Find where the given text appears and provide that cell's center as [x, y] coordinate. 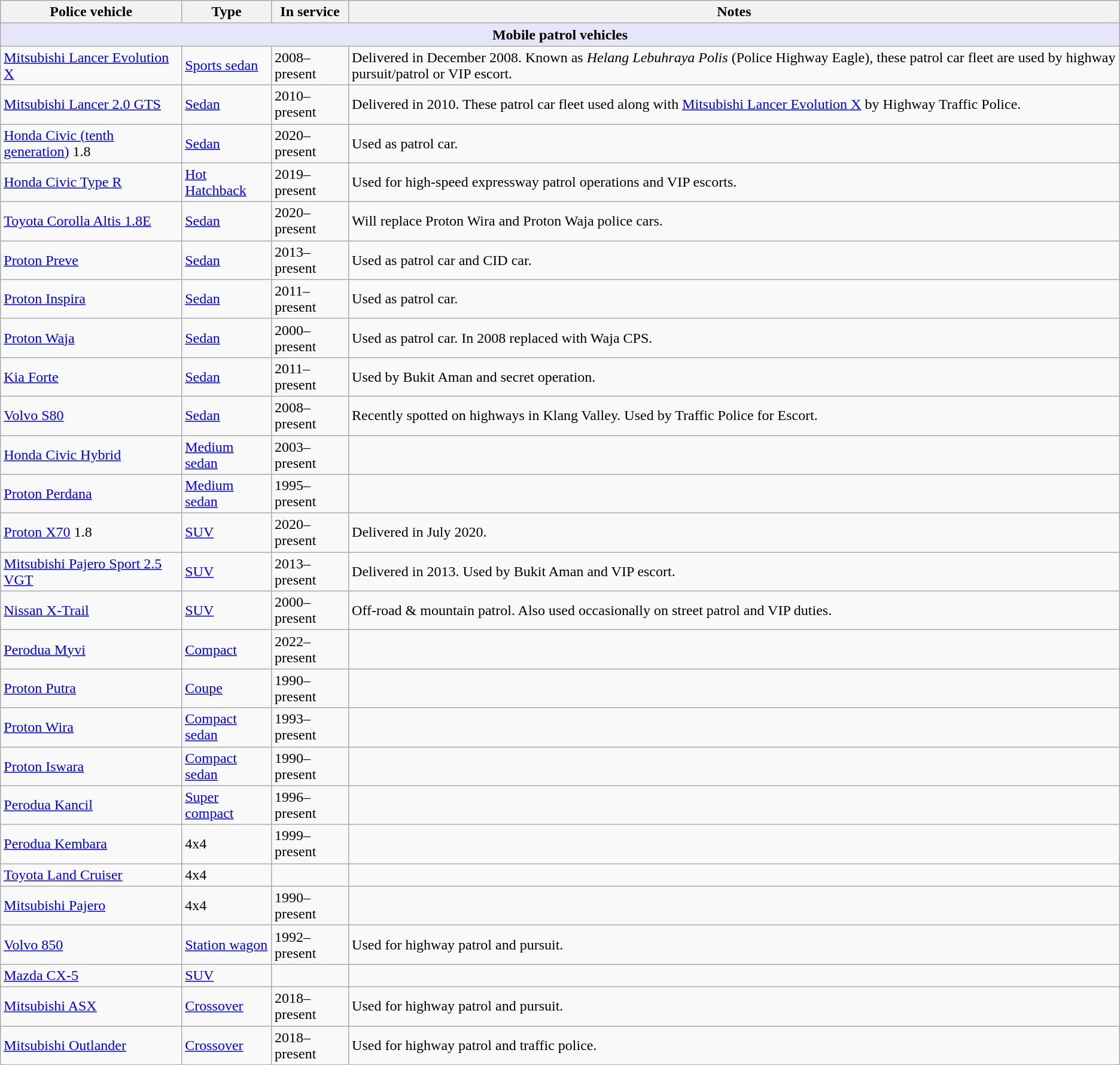
Hot Hatchback [227, 182]
Proton Inspira [91, 299]
Coupe [227, 688]
2019–present [310, 182]
Mobile patrol vehicles [560, 35]
Mitsubishi Lancer Evolution X [91, 66]
Toyota Land Cruiser [91, 875]
Perodua Kancil [91, 805]
2022–present [310, 650]
Perodua Kembara [91, 844]
Will replace Proton Wira and Proton Waja police cars. [735, 221]
1996–present [310, 805]
Super compact [227, 805]
Recently spotted on highways in Klang Valley. Used by Traffic Police for Escort. [735, 415]
Delivered in July 2020. [735, 532]
Proton Putra [91, 688]
Type [227, 12]
Delivered in 2013. Used by Bukit Aman and VIP escort. [735, 572]
Proton Preve [91, 260]
1993–present [310, 728]
Honda Civic Type R [91, 182]
1999–present [310, 844]
Perodua Myvi [91, 650]
Used for highway patrol and traffic police. [735, 1045]
In service [310, 12]
Used as patrol car. In 2008 replaced with Waja CPS. [735, 337]
Proton Perdana [91, 494]
1992–present [310, 944]
Used by Bukit Aman and secret operation. [735, 377]
Used for high-speed expressway patrol operations and VIP escorts. [735, 182]
Mitsubishi Pajero Sport 2.5 VGT [91, 572]
Notes [735, 12]
Used as patrol car and CID car. [735, 260]
Proton Iswara [91, 766]
Proton Waja [91, 337]
Mazda CX-5 [91, 975]
Honda Civic (tenth generation) 1.8 [91, 144]
Compact [227, 650]
Sports sedan [227, 66]
Volvo 850 [91, 944]
1995–present [310, 494]
Off-road & mountain patrol. Also used occasionally on street patrol and VIP duties. [735, 610]
Station wagon [227, 944]
Nissan X-Trail [91, 610]
Mitsubishi Pajero [91, 906]
Delivered in 2010. These patrol car fleet used along with Mitsubishi Lancer Evolution X by Highway Traffic Police. [735, 104]
2003–present [310, 455]
Proton Wira [91, 728]
Police vehicle [91, 12]
Kia Forte [91, 377]
Proton X70 1.8 [91, 532]
Mitsubishi ASX [91, 1006]
Toyota Corolla Altis 1.8E [91, 221]
2010–present [310, 104]
Mitsubishi Outlander [91, 1045]
Honda Civic Hybrid [91, 455]
Mitsubishi Lancer 2.0 GTS [91, 104]
Volvo S80 [91, 415]
